Capture the cell that displays the provided text and extract its (X, Y) central coordinate. 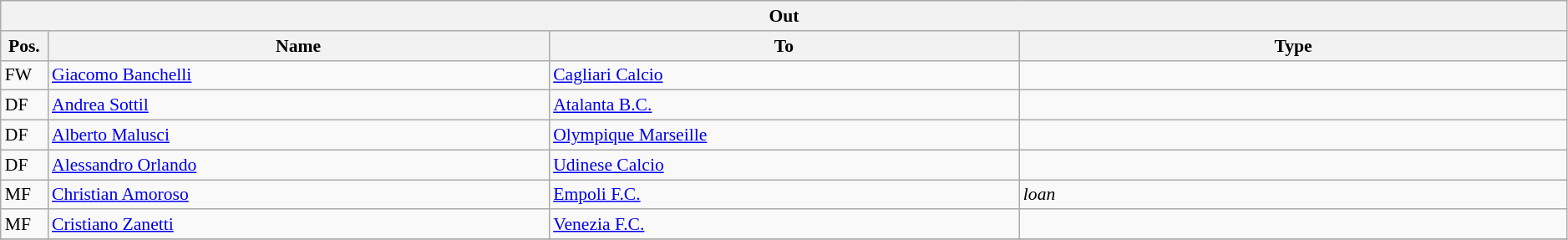
Cagliari Calcio (784, 75)
Udinese Calcio (784, 165)
Giacomo Banchelli (298, 75)
To (784, 46)
Cristiano Zanetti (298, 225)
Type (1293, 46)
Alessandro Orlando (298, 165)
Olympique Marseille (784, 135)
loan (1293, 195)
Out (784, 16)
Christian Amoroso (298, 195)
FW (24, 75)
Alberto Malusci (298, 135)
Atalanta B.C. (784, 105)
Name (298, 46)
Andrea Sottil (298, 105)
Venezia F.C. (784, 225)
Pos. (24, 46)
Empoli F.C. (784, 195)
